From the cell containing the given text, extract its center point as (x, y) coordinate. 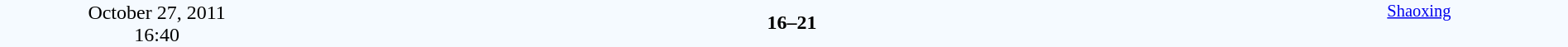
16–21 (791, 22)
Shaoxing (1419, 23)
October 27, 201116:40 (157, 23)
